Locate the cell with the specified text and output its [x, y] center coordinate. 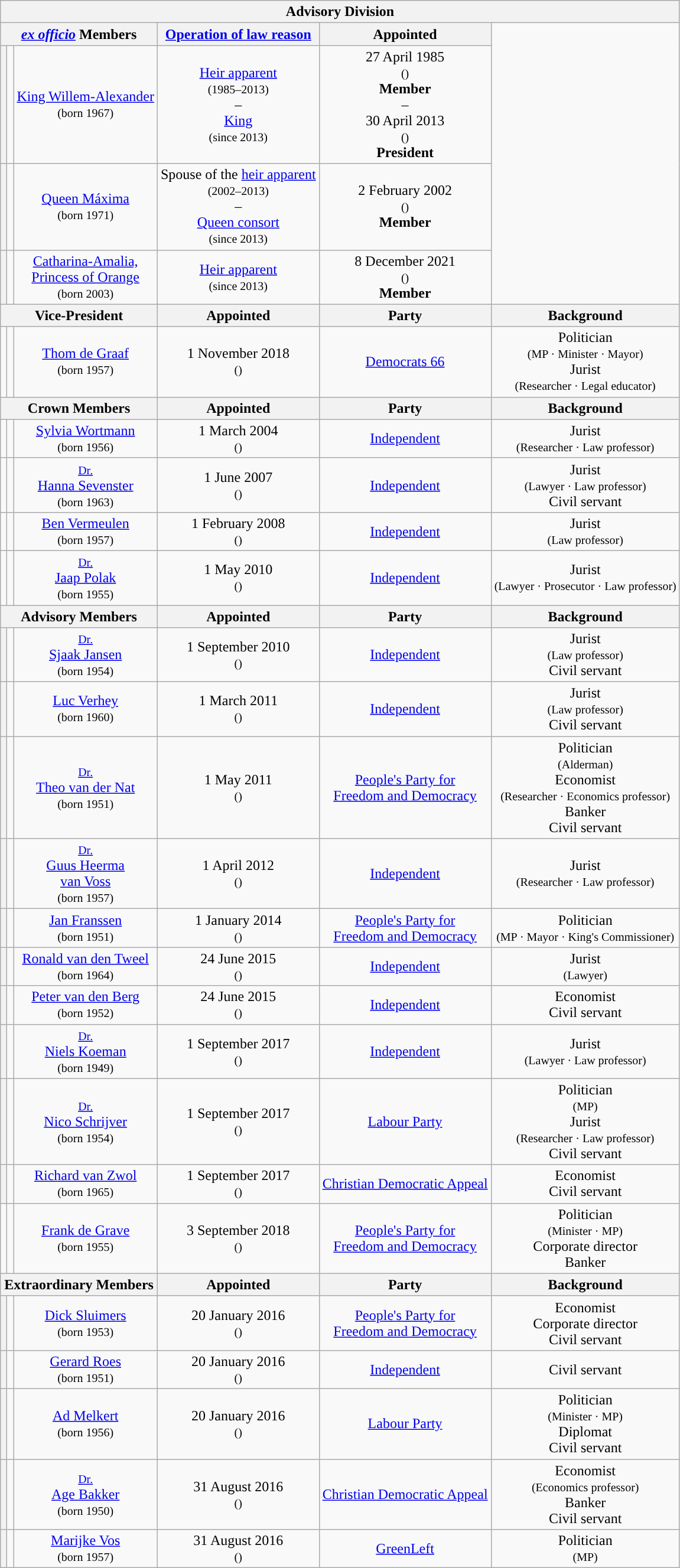
8 December 2021 () Member [405, 277]
Jurist (Law professor) [585, 532]
Ad Melkert (born 1956) [86, 1423]
Spouse of the heir apparent (2002–2013) – Queen consort (since 2013) [238, 207]
1 September 2010 () [238, 655]
Advisory Members [79, 616]
Richard van Zwol (born 1965) [86, 1184]
Democrats 66 [405, 361]
Jan Franssen (born 1951) [86, 928]
Dr. Jaap Polak (born 1955) [86, 578]
Politician (MP) [585, 1549]
Heir apparent (1985–2013) – King (since 2013) [238, 105]
Politician (Minister · MP) Diplomat Civil servant [585, 1423]
Operation of law reason [238, 34]
Dr. Niels Koeman (born 1949) [86, 1051]
1 March 2004 () [238, 438]
1 May 2010 () [238, 578]
Thom de Graaf (born 1957) [86, 361]
Sylvia Wortmann (born 1956) [86, 438]
Dr. Sjaak Jansen (born 1954) [86, 655]
1 April 2012 () [238, 874]
Dr. Hanna Sevenster (born 1963) [86, 485]
Gerard Roes (born 1951) [86, 1369]
1 May 2011 () [238, 788]
Heir apparent (since 2013) [238, 277]
Economist (Economics professor) Banker Civil servant [585, 1494]
Dr. Age Bakker (born 1950) [86, 1494]
Politician (Alderman) Economist (Researcher · Economics professor) Banker Civil servant [585, 788]
1 March 2011 () [238, 709]
Ben Vermeulen (born 1957) [86, 532]
Dr. Nico Schrijver (born 1954) [86, 1122]
Politician (MP) Jurist (Researcher · Law professor) Civil servant [585, 1122]
Ronald van den Tweel (born 1964) [86, 966]
2 February 2002 () Member [405, 207]
1 January 2014 () [238, 928]
1 June 2007 () [238, 485]
Economist Corporate director Civil servant [585, 1323]
Queen Máxima (born 1971) [86, 207]
1 November 2018 () [238, 361]
Politician (MP · Minister · Mayor) Jurist (Researcher · Legal educator) [585, 361]
Jurist (Lawyer · Prosecutor · Law professor) [585, 578]
Jurist (Lawyer) [585, 966]
1 February 2008 () [238, 532]
Extraordinary Members [79, 1285]
Dick Sluimers (born 1953) [86, 1323]
King Willem-Alexander (born 1967) [86, 105]
Catharina-Amalia,Princess of Orange (born 2003) [86, 277]
Jurist (Lawyer · Law professor) Civil servant [585, 485]
Politician (MP · Mayor · King's Commissioner) [585, 928]
3 September 2018 () [238, 1238]
Jurist (Lawyer · Law professor) [585, 1051]
Dr. Guus Heerma van Voss (born 1957) [86, 874]
Crown Members [79, 408]
27 April 1985 () Member – 30 April 2013 () President [405, 105]
Luc Verhey (born 1960) [86, 709]
Dr. Theo van der Nat (born 1951) [86, 788]
Civil servant [585, 1369]
Advisory Division [340, 12]
Vice-President [79, 315]
Politician (Minister · MP) Corporate director Banker [585, 1238]
ex officio Members [79, 34]
Marijke Vos (born 1957) [86, 1549]
GreenLeft [405, 1549]
Peter van den Berg (born 1952) [86, 1005]
Frank de Grave (born 1955) [86, 1238]
